Identify which cell holds the provided text, then report its [x, y] central coordinate. 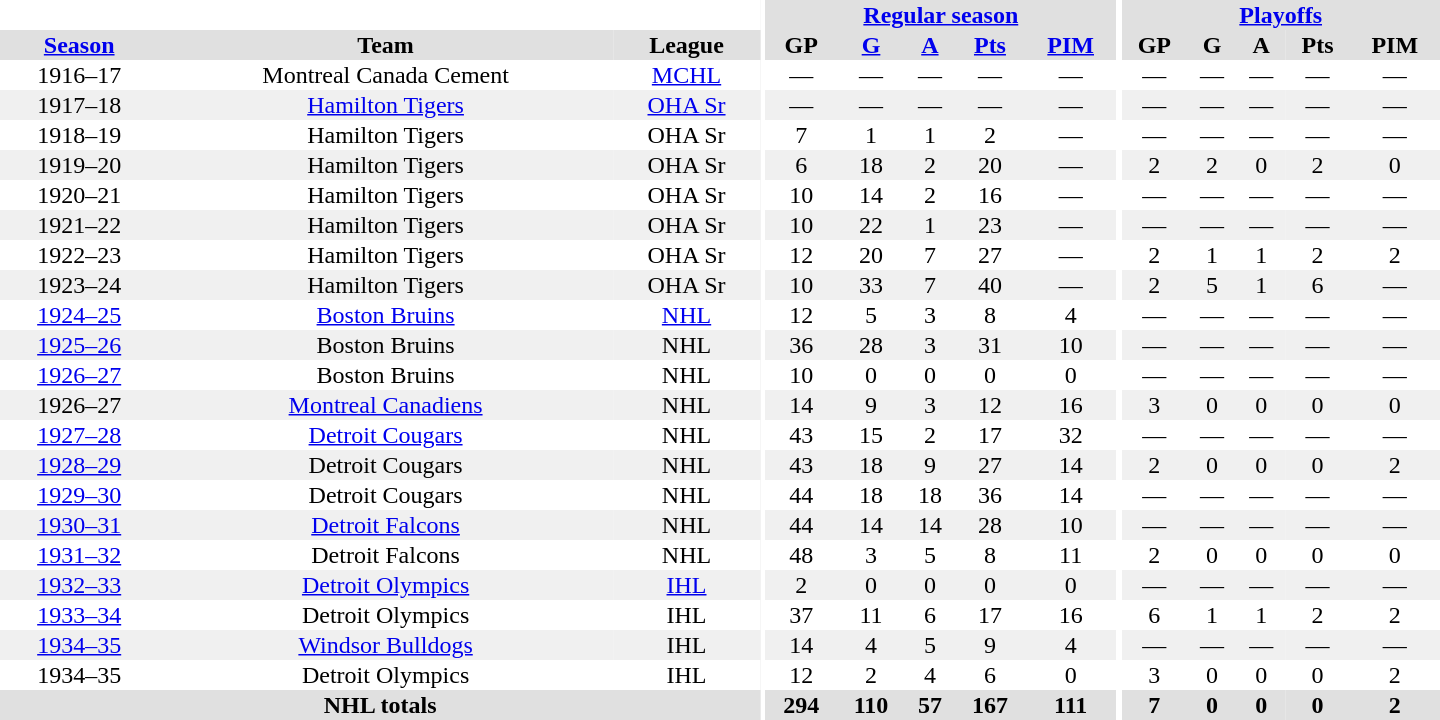
1916–17 [79, 75]
1917–18 [79, 105]
1933–34 [79, 615]
1922–23 [79, 255]
57 [930, 705]
23 [990, 225]
1929–30 [79, 495]
1924–25 [79, 315]
15 [872, 435]
31 [990, 345]
1928–29 [79, 465]
1931–32 [79, 555]
Montreal Canada Cement [385, 75]
Montreal Canadiens [385, 405]
1923–24 [79, 285]
294 [802, 705]
167 [990, 705]
1932–33 [79, 585]
22 [872, 225]
Season [79, 45]
110 [872, 705]
Regular season [941, 15]
1921–22 [79, 225]
1930–31 [79, 525]
33 [872, 285]
32 [1070, 435]
48 [802, 555]
NHL totals [380, 705]
1918–19 [79, 135]
Playoffs [1280, 15]
Windsor Bulldogs [385, 645]
1925–26 [79, 345]
MCHL [686, 75]
1920–21 [79, 195]
1919–20 [79, 165]
League [686, 45]
37 [802, 615]
40 [990, 285]
111 [1070, 705]
1927–28 [79, 435]
Team [385, 45]
